Return (x, y) of the center of cell containing provided text 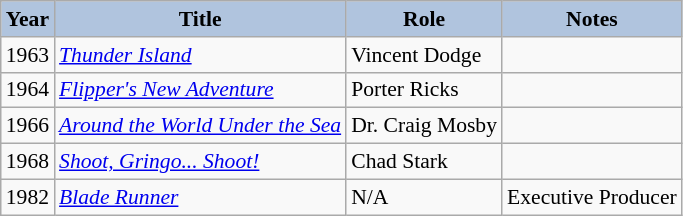
1964 (28, 90)
1982 (28, 197)
Role (424, 19)
Blade Runner (200, 197)
Notes (592, 19)
Chad Stark (424, 162)
Shoot, Gringo... Shoot! (200, 162)
1966 (28, 126)
Executive Producer (592, 197)
1968 (28, 162)
Flipper's New Adventure (200, 90)
Year (28, 19)
Porter Ricks (424, 90)
Vincent Dodge (424, 55)
Dr. Craig Mosby (424, 126)
N/A (424, 197)
Thunder Island (200, 55)
1963 (28, 55)
Around the World Under the Sea (200, 126)
Title (200, 19)
